Locate the cell with the specified text and output its (x, y) center coordinate. 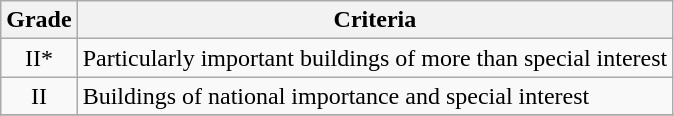
Buildings of national importance and special interest (375, 96)
II (39, 96)
II* (39, 58)
Grade (39, 20)
Criteria (375, 20)
Particularly important buildings of more than special interest (375, 58)
